Locate the cell with the specified text and output its (X, Y) center coordinate. 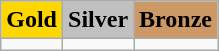
Silver (98, 20)
Bronze (176, 20)
Gold (32, 20)
